Identify which cell holds the provided text, then report its [X, Y] central coordinate. 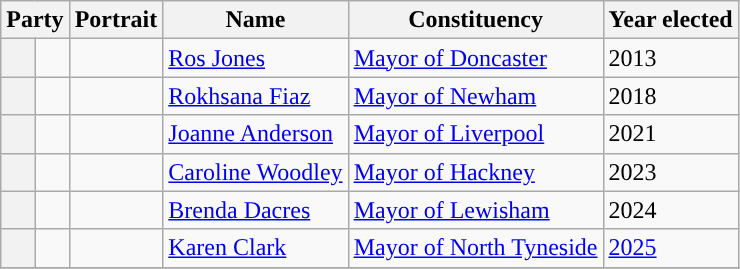
Portrait [116, 20]
Constituency [476, 20]
Mayor of Lewisham [476, 210]
Mayor of Liverpool [476, 134]
Mayor of Newham [476, 96]
Karen Clark [256, 248]
Rokhsana Fiaz [256, 96]
Party [35, 20]
Mayor of North Tyneside [476, 248]
2021 [670, 134]
Name [256, 20]
Joanne Anderson [256, 134]
Mayor of Hackney [476, 172]
2018 [670, 96]
Mayor of Doncaster [476, 58]
Caroline Woodley [256, 172]
2013 [670, 58]
2025 [670, 248]
2023 [670, 172]
Year elected [670, 20]
2024 [670, 210]
Brenda Dacres [256, 210]
Ros Jones [256, 58]
